Search for the cell housing the specified text and yield its (x, y) center coordinate. 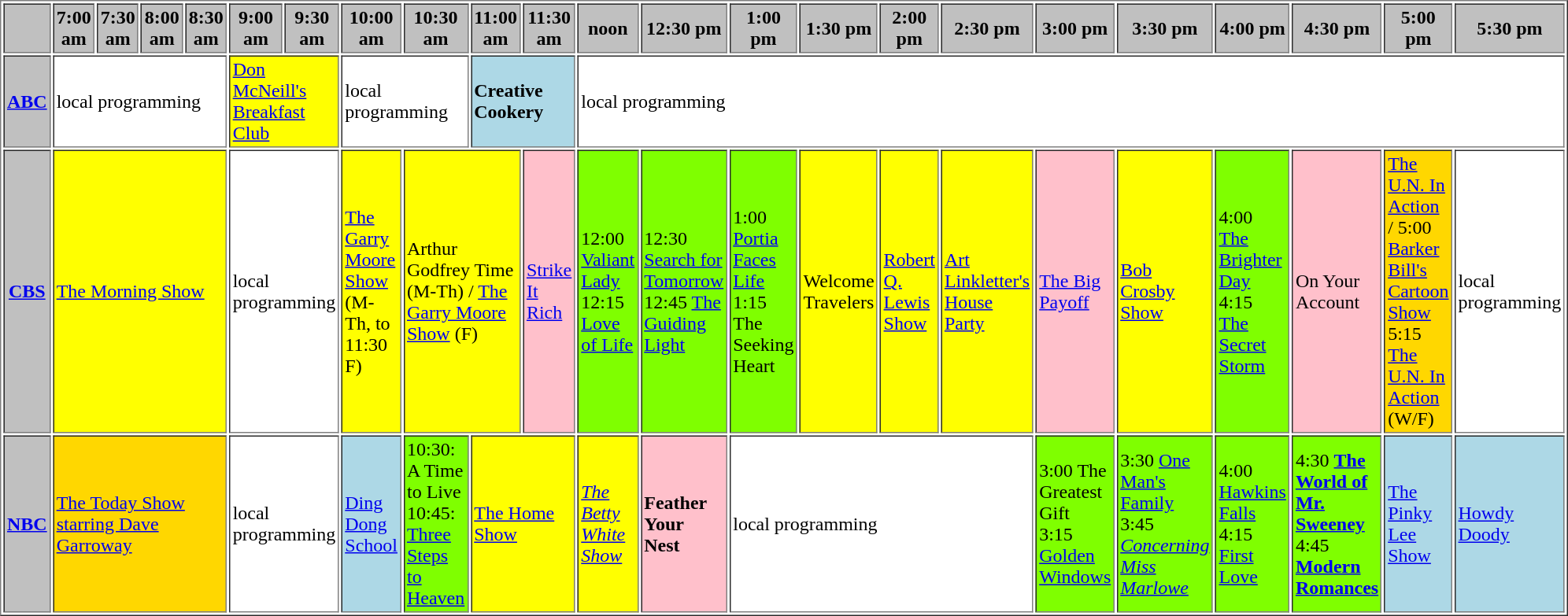
The Today Show starring Dave Garroway (140, 524)
3:30 pm (1165, 28)
7:00 am (74, 28)
8:00 am (162, 28)
9:30 am (312, 28)
12:30 pm (684, 28)
ABC (27, 101)
3:00 The Greatest Gift3:15 Golden Windows (1075, 524)
5:30 pm (1510, 28)
Art Linkletter's House Party (987, 291)
8:30 am (206, 28)
2:00 pm (909, 28)
10:00 am (372, 28)
3:30 One Man's Family3:45 Concerning Miss Marlowe (1165, 524)
2:30 pm (987, 28)
CBS (27, 291)
On Your Account (1337, 291)
4:00 pm (1252, 28)
4:30 pm (1337, 28)
Welcome Travelers (839, 291)
7:30 am (118, 28)
1:30 pm (839, 28)
The Big Payoff (1075, 291)
9:00 am (256, 28)
4:30 The World of Mr. Sweeney4:45 Modern Romances (1337, 524)
noon (608, 28)
The Garry Moore Show (M-Th, to 11:30 F) (372, 291)
Don McNeill's Breakfast Club (284, 101)
10:30: A Time to Live 10:45: Three Steps to Heaven (435, 524)
Howdy Doody (1510, 524)
Strike It Rich (549, 291)
The Morning Show (140, 291)
The Pinky Lee Show (1418, 524)
The Betty White Show (608, 524)
NBC (27, 524)
1:00 pm (764, 28)
The U.N. In Action / 5:00 Barker Bill's Cartoon Show5:15 The U.N. In Action (W/F) (1418, 291)
Arthur Godfrey Time (M-Th) / The Garry Moore Show (F) (461, 291)
10:30 am (435, 28)
Creative Cookery (523, 101)
11:30 am (549, 28)
3:00 pm (1075, 28)
Feather Your Nest (684, 524)
4:00 The Brighter Day4:15 The Secret Storm (1252, 291)
The Home Show (523, 524)
Bob Crosby Show (1165, 291)
5:00 pm (1418, 28)
12:00 Valiant Lady12:15 Love of Life (608, 291)
11:00 am (496, 28)
1:00 Portia Faces Life1:15 The Seeking Heart (764, 291)
Ding Dong School (372, 524)
4:00 Hawkins Falls4:15 First Love (1252, 524)
12:30 Search for Tomorrow12:45 The Guiding Light (684, 291)
Robert Q. Lewis Show (909, 291)
